Scan for the cell matching the given text and deliver its (x, y) coordinate at center. 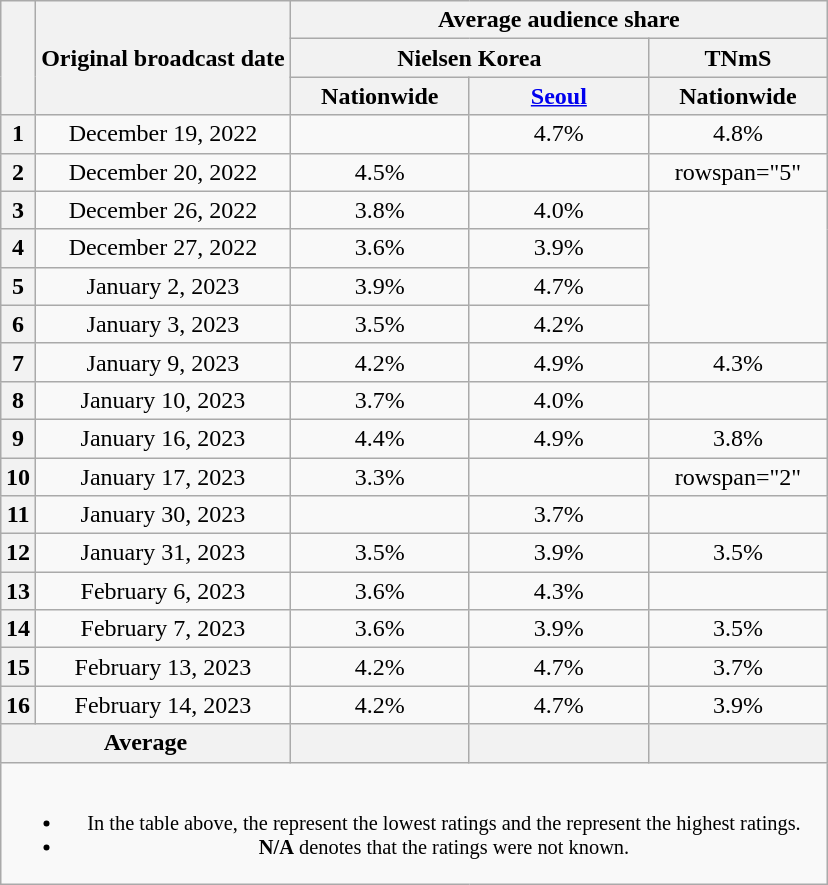
January 10, 2023 (164, 400)
3 (18, 210)
9 (18, 438)
3.3% (380, 477)
Seoul (558, 96)
14 (18, 629)
rowspan="5" (738, 172)
January 3, 2023 (164, 324)
December 26, 2022 (164, 210)
Average (146, 743)
16 (18, 705)
Nielsen Korea (469, 58)
Original broadcast date (164, 58)
4.8% (738, 134)
13 (18, 591)
January 16, 2023 (164, 438)
February 7, 2023 (164, 629)
December 20, 2022 (164, 172)
January 17, 2023 (164, 477)
12 (18, 553)
December 27, 2022 (164, 248)
January 31, 2023 (164, 553)
In the table above, the represent the lowest ratings and the represent the highest ratings.N/A denotes that the ratings were not known. (414, 823)
February 14, 2023 (164, 705)
rowspan="2" (738, 477)
2 (18, 172)
February 6, 2023 (164, 591)
11 (18, 515)
6 (18, 324)
Average audience share (558, 20)
4 (18, 248)
4.4% (380, 438)
8 (18, 400)
February 13, 2023 (164, 667)
January 30, 2023 (164, 515)
January 2, 2023 (164, 286)
TNmS (738, 58)
7 (18, 362)
10 (18, 477)
December 19, 2022 (164, 134)
5 (18, 286)
1 (18, 134)
15 (18, 667)
4.5% (380, 172)
January 9, 2023 (164, 362)
